Search for the cell housing the specified text and yield its [x, y] center coordinate. 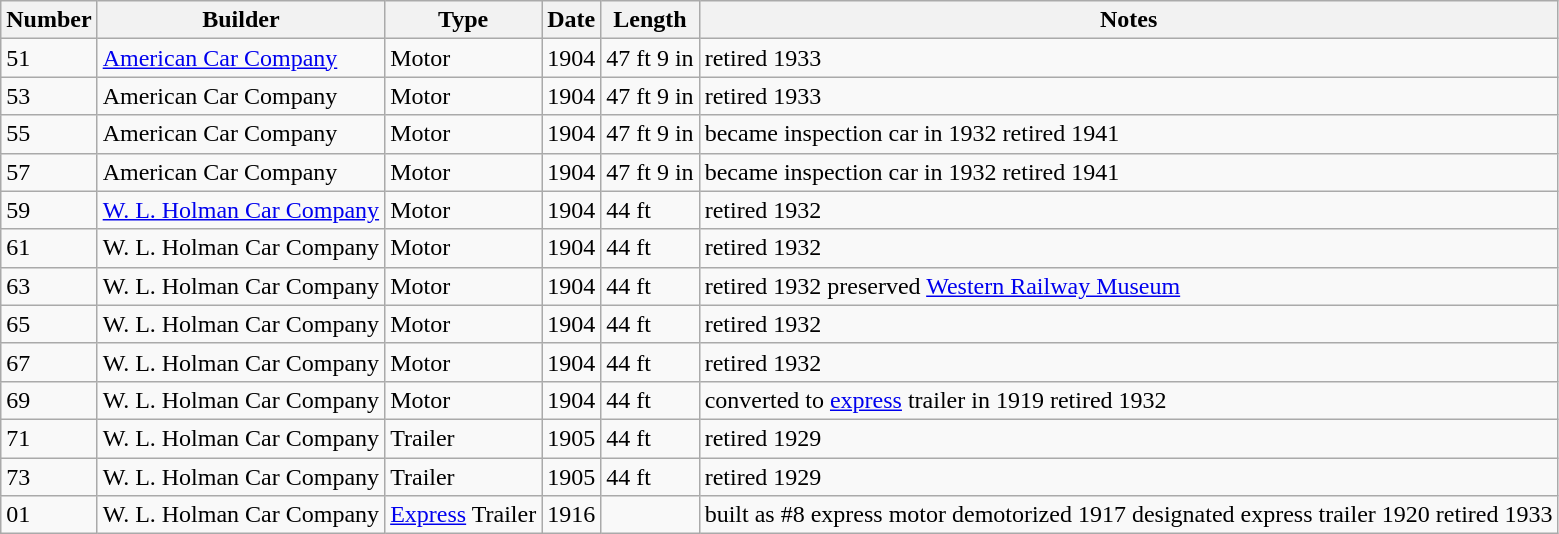
Type [464, 20]
67 [49, 362]
59 [49, 210]
61 [49, 248]
71 [49, 438]
converted to express trailer in 1919 retired 1932 [1128, 400]
built as #8 express motor demotorized 1917 designated express trailer 1920 retired 1933 [1128, 515]
53 [49, 96]
01 [49, 515]
Builder [240, 20]
retired 1932 preserved Western Railway Museum [1128, 286]
63 [49, 286]
Notes [1128, 20]
1916 [572, 515]
65 [49, 324]
Date [572, 20]
Number [49, 20]
Express Trailer [464, 515]
69 [49, 400]
57 [49, 172]
55 [49, 134]
Length [650, 20]
73 [49, 477]
51 [49, 58]
